Extract the (x, y) coordinate from the center of the cell holding the provided text.  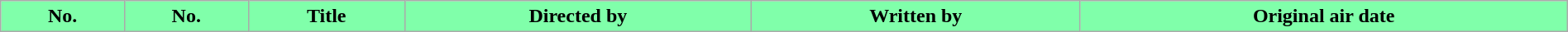
Title (326, 16)
Original air date (1323, 16)
Directed by (577, 16)
Written by (915, 16)
